For the text-containing cell, return its midpoint in (x, y) coordinate format. 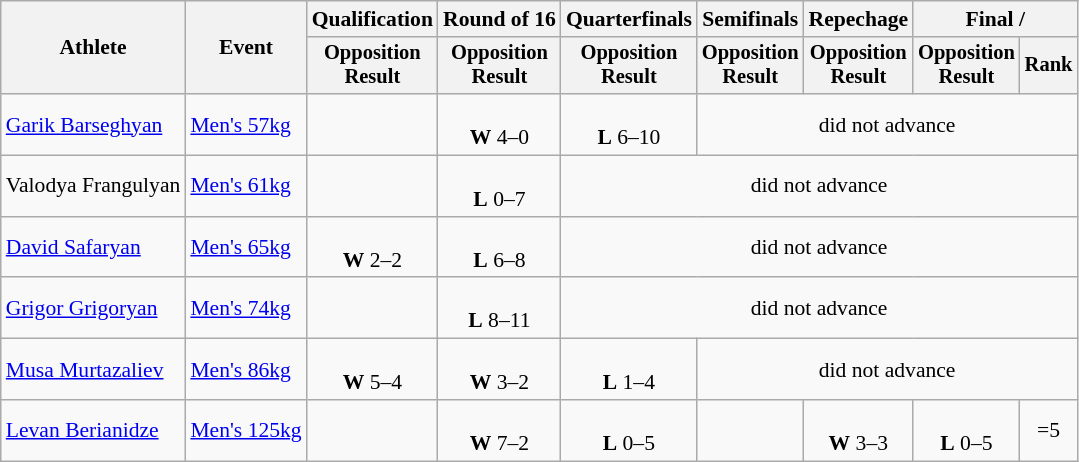
Round of 16 (500, 19)
L 8–11 (500, 308)
W 2–2 (372, 248)
Rank (1049, 66)
Men's 61kg (246, 186)
=5 (1049, 430)
Men's 125kg (246, 430)
W 3–2 (500, 370)
Men's 86kg (246, 370)
Men's 57kg (246, 124)
Garik Barseghyan (94, 124)
Men's 74kg (246, 308)
Men's 65kg (246, 248)
L 6–10 (629, 124)
David Safaryan (94, 248)
L 6–8 (500, 248)
Valodya Frangulyan (94, 186)
Levan Berianidze (94, 430)
L 0–7 (500, 186)
W 4–0 (500, 124)
W 7–2 (500, 430)
Semifinals (750, 19)
L 1–4 (629, 370)
Quarterfinals (629, 19)
W 3–3 (858, 430)
Musa Murtazaliev (94, 370)
Grigor Grigoryan (94, 308)
W 5–4 (372, 370)
Athlete (94, 48)
Final / (995, 19)
Event (246, 48)
Repechage (858, 19)
Qualification (372, 19)
